Search for the cell housing the specified text and yield its (X, Y) center coordinate. 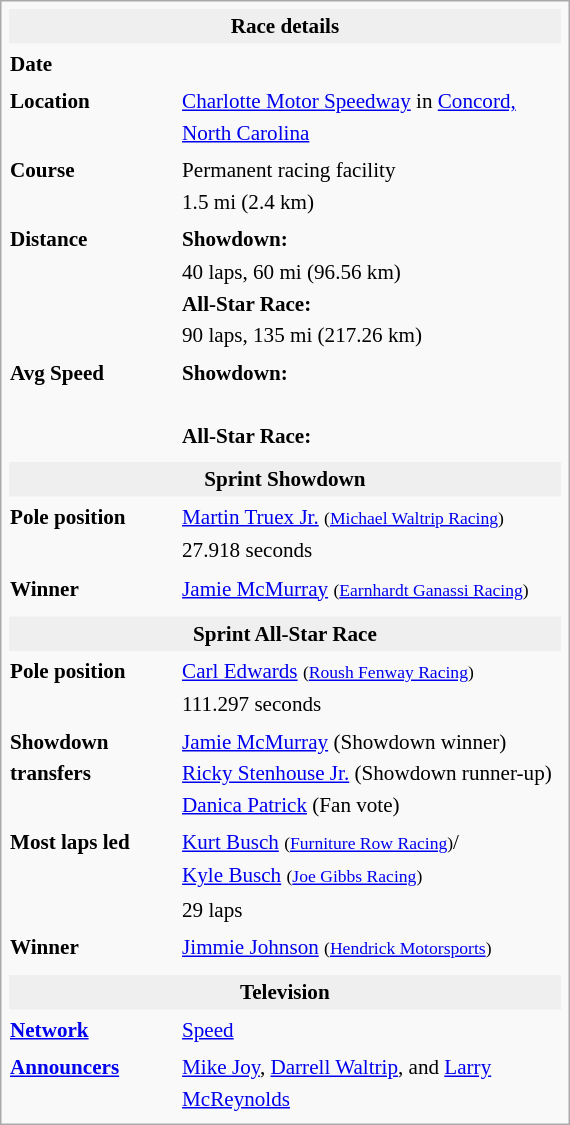
Speed (372, 1030)
Jamie McMurray (Showdown winner)Ricky Stenhouse Jr. (Showdown runner-up)Danica Patrick (Fan vote) (372, 773)
Date (92, 64)
Sprint All-Star Race (284, 634)
Carl Edwards (Roush Fenway Racing)111.297 seconds (372, 688)
Kurt Busch (Furniture Row Racing)/Kyle Busch (Joe Gibbs Racing)29 laps (372, 876)
Martin Truex Jr. (Michael Waltrip Racing)27.918 seconds (372, 534)
Showdown:40 laps, 60 mi (96.56 km)All-Star Race:90 laps, 135 mi (217.26 km) (372, 288)
Distance (92, 288)
Course (92, 186)
Jimmie Johnson (Hendrick Motorsports) (372, 947)
Most laps led (92, 876)
Announcers (92, 1083)
Sprint Showdown (284, 480)
Race details (284, 26)
Showdown transfers (92, 773)
Charlotte Motor Speedway in Concord, North Carolina (372, 117)
Avg Speed (92, 404)
Permanent racing facility1.5 mi (2.4 km) (372, 186)
Jamie McMurray (Earnhardt Ganassi Racing) (372, 589)
Location (92, 117)
Network (92, 1030)
Mike Joy, Darrell Waltrip, and Larry McReynolds (372, 1083)
Television (284, 992)
Showdown:All-Star Race: (372, 404)
